Return the (x, y) coordinate for the center point of the cell that contains the specified text.  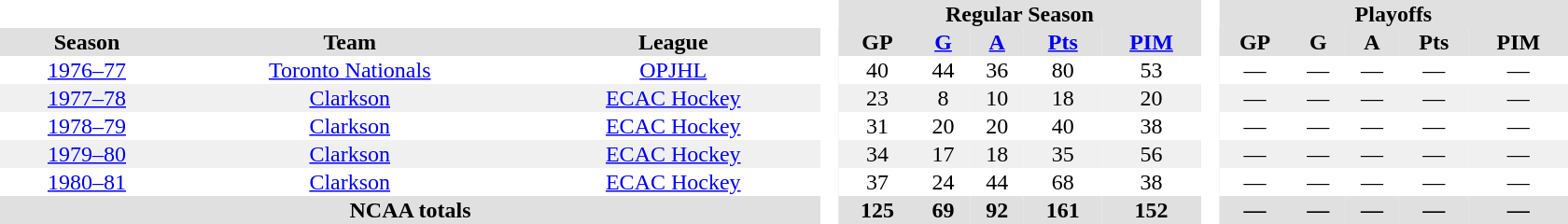
10 (997, 98)
1977–78 (87, 98)
8 (944, 98)
161 (1062, 210)
Season (87, 42)
31 (877, 126)
35 (1062, 154)
53 (1151, 70)
1978–79 (87, 126)
92 (997, 210)
Playoffs (1393, 14)
League (673, 42)
80 (1062, 70)
17 (944, 154)
68 (1062, 182)
36 (997, 70)
Toronto Nationals (350, 70)
69 (944, 210)
1979–80 (87, 154)
37 (877, 182)
NCAA totals (411, 210)
152 (1151, 210)
Team (350, 42)
1980–81 (87, 182)
OPJHL (673, 70)
23 (877, 98)
56 (1151, 154)
Regular Season (1019, 14)
24 (944, 182)
125 (877, 210)
1976–77 (87, 70)
34 (877, 154)
